Extract the [X, Y] coordinate from the center of the cell holding the provided text.  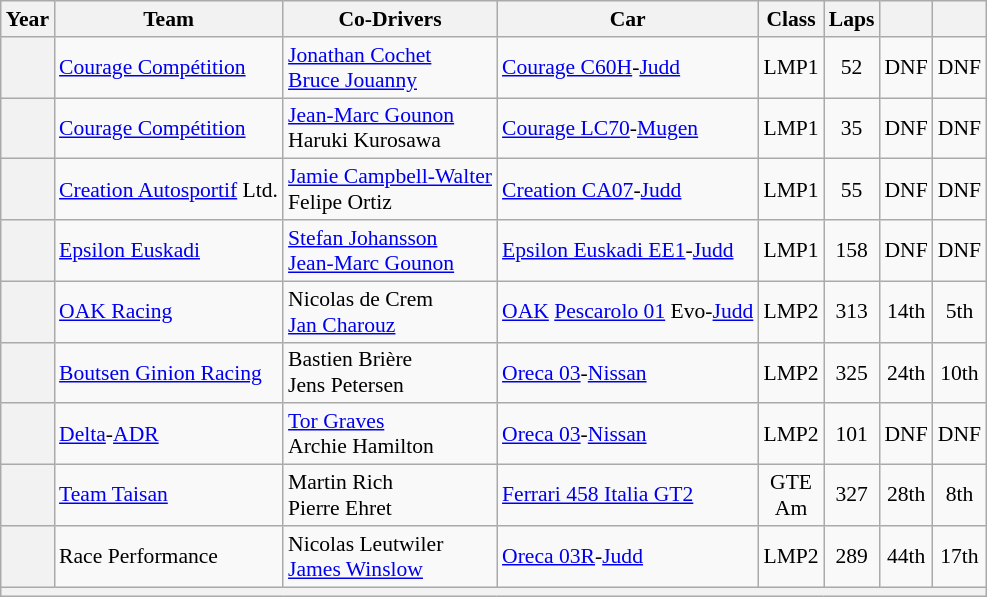
24th [906, 372]
55 [852, 190]
OAK Pescarolo 01 Evo-Judd [628, 312]
Team [168, 19]
5th [960, 312]
Jean-Marc Gounon Haruki Kurosawa [390, 128]
OAK Racing [168, 312]
Tor Graves Archie Hamilton [390, 434]
101 [852, 434]
313 [852, 312]
Martin Rich Pierre Ehret [390, 496]
52 [852, 68]
Epsilon Euskadi EE1-Judd [628, 250]
327 [852, 496]
Jamie Campbell-Walter Felipe Ortiz [390, 190]
Boutsen Ginion Racing [168, 372]
44th [906, 556]
14th [906, 312]
Stefan Johansson Jean-Marc Gounon [390, 250]
Year [28, 19]
Car [628, 19]
8th [960, 496]
289 [852, 556]
Ferrari 458 Italia GT2 [628, 496]
Oreca 03R-Judd [628, 556]
Creation Autosportif Ltd. [168, 190]
Team Taisan [168, 496]
Epsilon Euskadi [168, 250]
Nicolas Leutwiler James Winslow [390, 556]
Race Performance [168, 556]
Co-Drivers [390, 19]
Bastien Brière Jens Petersen [390, 372]
35 [852, 128]
Delta-ADR [168, 434]
158 [852, 250]
Creation CA07-Judd [628, 190]
Nicolas de Crem Jan Charouz [390, 312]
10th [960, 372]
Courage C60H-Judd [628, 68]
28th [906, 496]
17th [960, 556]
Jonathan Cochet Bruce Jouanny [390, 68]
Laps [852, 19]
Courage LC70-Mugen [628, 128]
Class [790, 19]
325 [852, 372]
GTEAm [790, 496]
